Output the (x, y) coordinate of the center of the cell containing the given text.  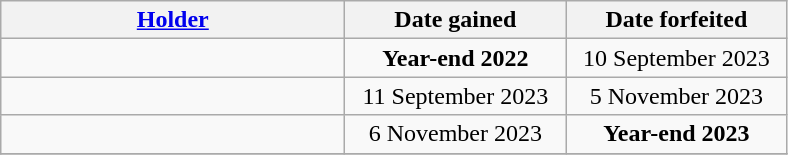
Date forfeited (676, 20)
11 September 2023 (456, 96)
Date gained (456, 20)
Year-end 2023 (676, 134)
10 September 2023 (676, 58)
Holder (173, 20)
5 November 2023 (676, 96)
Year-end 2022 (456, 58)
6 November 2023 (456, 134)
